Output the (x, y) coordinate of the center of the cell containing the given text.  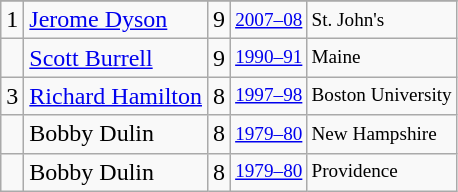
Scott Burrell (116, 58)
Maine (382, 58)
Providence (382, 172)
1990–91 (269, 58)
3 (12, 96)
Boston University (382, 96)
1997–98 (269, 96)
New Hampshire (382, 134)
1 (12, 20)
Richard Hamilton (116, 96)
2007–08 (269, 20)
St. John's (382, 20)
Jerome Dyson (116, 20)
